Output the [x, y] coordinate of the center of the cell containing the given text.  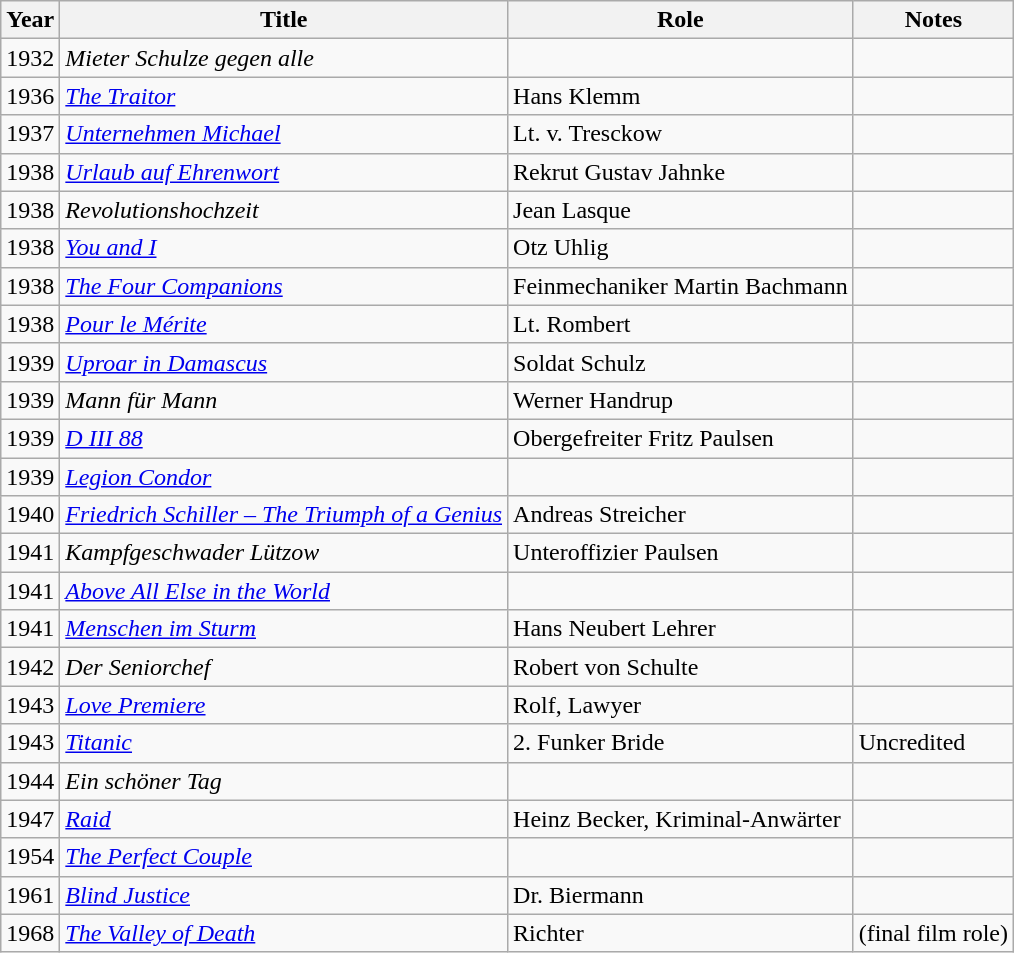
Love Premiere [284, 705]
The Valley of Death [284, 933]
Legion Condor [284, 477]
Notes [933, 20]
Urlaub auf Ehrenwort [284, 172]
1932 [30, 58]
Werner Handrup [681, 400]
Friedrich Schiller – The Triumph of a Genius [284, 515]
Above All Else in the World [284, 591]
Jean Lasque [681, 210]
1944 [30, 781]
Ein schöner Tag [284, 781]
Robert von Schulte [681, 667]
Otz Uhlig [681, 248]
Richter [681, 933]
Der Seniorchef [284, 667]
Mann für Mann [284, 400]
The Four Companions [284, 286]
(final film role) [933, 933]
Hans Klemm [681, 96]
Titanic [284, 743]
1940 [30, 515]
Dr. Biermann [681, 895]
The Perfect Couple [284, 857]
Andreas Streicher [681, 515]
1942 [30, 667]
Soldat Schulz [681, 362]
Heinz Becker, Kriminal-Anwärter [681, 819]
Blind Justice [284, 895]
Raid [284, 819]
1947 [30, 819]
Title [284, 20]
Unteroffizier Paulsen [681, 553]
Lt. v. Tresckow [681, 134]
The Traitor [284, 96]
Role [681, 20]
Pour le Mérite [284, 324]
Lt. Rombert [681, 324]
2. Funker Bride [681, 743]
Menschen im Sturm [284, 629]
Kampfgeschwader Lützow [284, 553]
1968 [30, 933]
Uproar in Damascus [284, 362]
1937 [30, 134]
Uncredited [933, 743]
You and I [284, 248]
1954 [30, 857]
Obergefreiter Fritz Paulsen [681, 438]
Feinmechaniker Martin Bachmann [681, 286]
Rekrut Gustav Jahnke [681, 172]
D III 88 [284, 438]
Unternehmen Michael [284, 134]
Year [30, 20]
1961 [30, 895]
Hans Neubert Lehrer [681, 629]
1936 [30, 96]
Rolf, Lawyer [681, 705]
Mieter Schulze gegen alle [284, 58]
Revolutionshochzeit [284, 210]
